Extract the [X, Y] coordinate from the center of the cell holding the provided text.  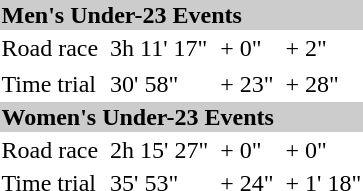
Women's Under-23 Events [182, 117]
30' 58" [160, 84]
+ 2" [324, 48]
Men's Under-23 Events [182, 15]
+ 23" [247, 84]
2h 15' 27" [160, 150]
3h 11' 17" [160, 48]
Time trial [50, 84]
+ 28" [324, 84]
